Pinpoint the cell where the given text exists, returning its (x, y) midpoint coordinate. 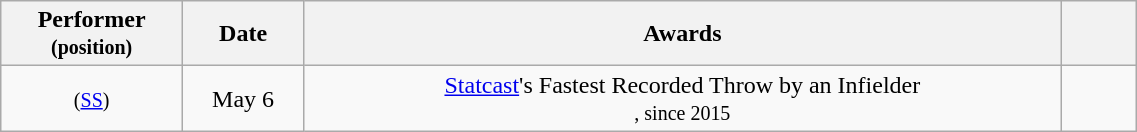
May 6 (244, 98)
Date (244, 34)
Awards (682, 34)
(SS) (92, 98)
Statcast's Fastest Recorded Throw by an Infielder , since 2015 (682, 98)
Performer (position) (92, 34)
